Search for the cell housing the specified text and yield its [X, Y] center coordinate. 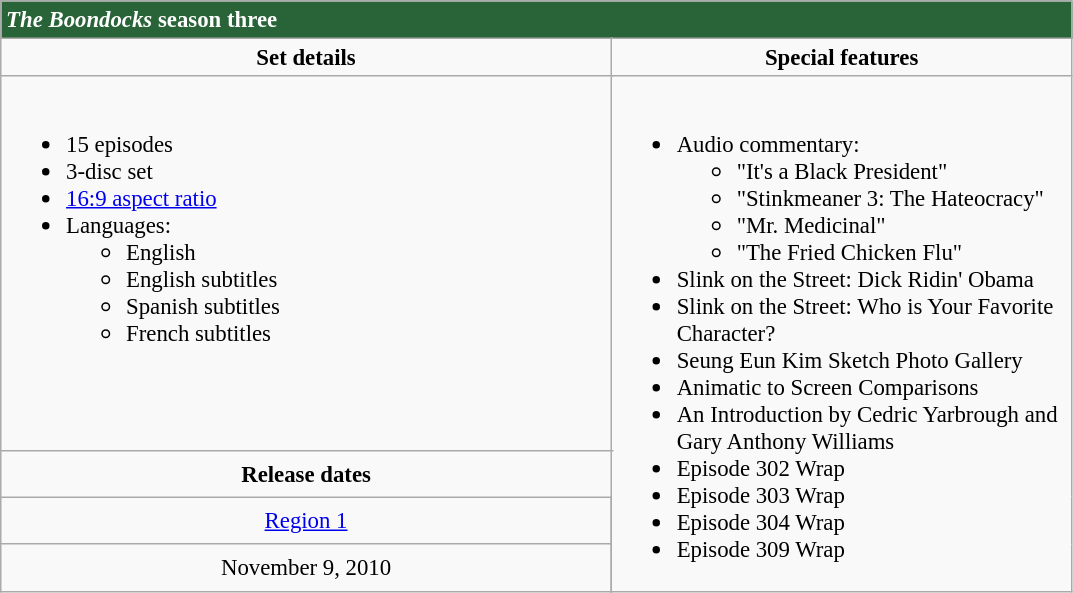
15 episodes3-disc set16:9 aspect ratioLanguages:EnglishEnglish subtitlesSpanish subtitlesFrench subtitles [306, 263]
Set details [306, 58]
Region 1 [306, 520]
Release dates [306, 474]
The Boondocks season three [536, 20]
November 9, 2010 [306, 568]
Special features [842, 58]
